Detect which cell encompasses the target text, then output its [x, y] center coordinate. 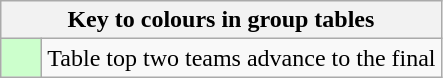
Table top two teams advance to the final [242, 58]
Key to colours in group tables [221, 20]
